Detect which cell encompasses the target text, then output its (X, Y) center coordinate. 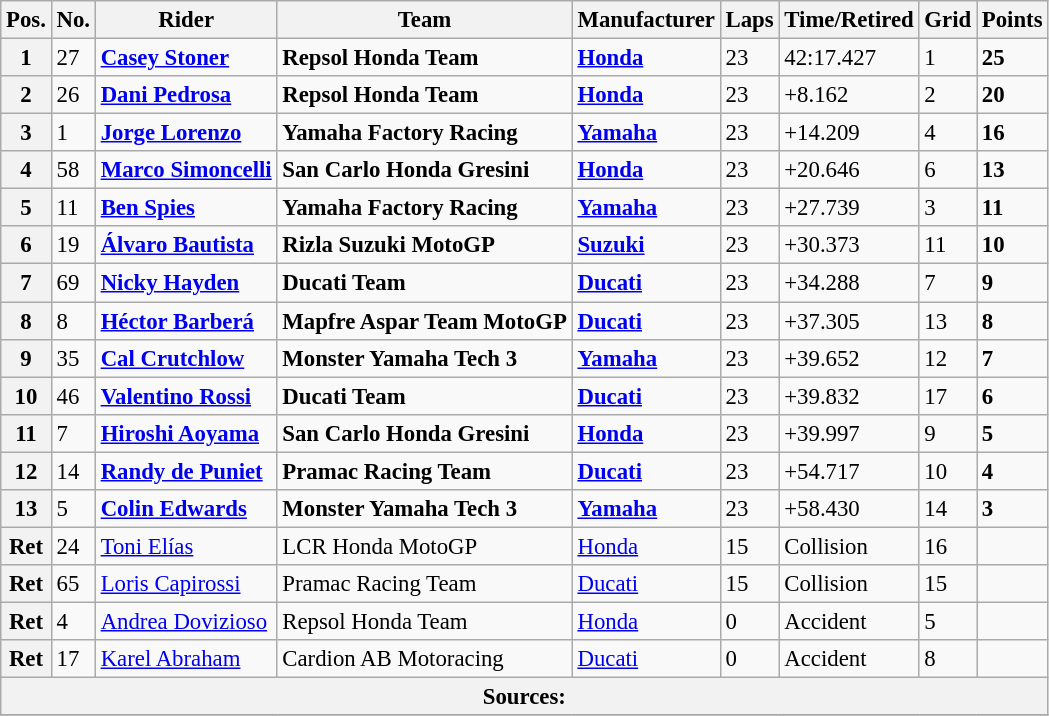
+37.305 (849, 321)
LCR Honda MotoGP (424, 546)
35 (73, 358)
Rider (186, 20)
Points (1012, 20)
Grid (948, 20)
Mapfre Aspar Team MotoGP (424, 321)
Casey Stoner (186, 58)
Randy de Puniet (186, 471)
+14.209 (849, 133)
Nicky Hayden (186, 283)
No. (73, 20)
Valentino Rossi (186, 396)
Ben Spies (186, 208)
+27.739 (849, 208)
+58.430 (849, 509)
69 (73, 283)
Pos. (26, 20)
Toni Elías (186, 546)
Cardion AB Motoracing (424, 659)
65 (73, 584)
Loris Capirossi (186, 584)
Andrea Dovizioso (186, 621)
Jorge Lorenzo (186, 133)
Suzuki (646, 245)
+20.646 (849, 170)
Rizla Suzuki MotoGP (424, 245)
Colin Edwards (186, 509)
Manufacturer (646, 20)
+39.652 (849, 358)
Cal Crutchlow (186, 358)
Marco Simoncelli (186, 170)
+39.832 (849, 396)
19 (73, 245)
Karel Abraham (186, 659)
Dani Pedrosa (186, 95)
+30.373 (849, 245)
20 (1012, 95)
Time/Retired (849, 20)
Héctor Barberá (186, 321)
26 (73, 95)
24 (73, 546)
46 (73, 396)
+8.162 (849, 95)
Laps (750, 20)
58 (73, 170)
+54.717 (849, 471)
42:17.427 (849, 58)
27 (73, 58)
25 (1012, 58)
+39.997 (849, 433)
Sources: (524, 697)
+34.288 (849, 283)
Hiroshi Aoyama (186, 433)
Álvaro Bautista (186, 245)
Team (424, 20)
